From the cell containing the given text, extract its center point as [x, y] coordinate. 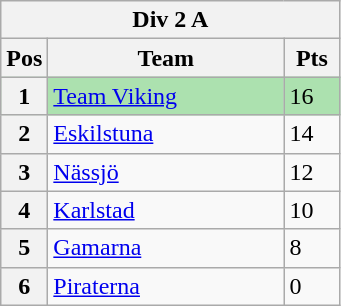
16 [312, 96]
5 [24, 248]
Pos [24, 58]
Nässjö [166, 172]
Gamarna [166, 248]
0 [312, 286]
Karlstad [166, 210]
14 [312, 134]
2 [24, 134]
Div 2 A [170, 20]
Eskilstuna [166, 134]
Team Viking [166, 96]
Pts [312, 58]
6 [24, 286]
Team [166, 58]
12 [312, 172]
8 [312, 248]
10 [312, 210]
1 [24, 96]
3 [24, 172]
4 [24, 210]
Piraterna [166, 286]
